Capture the cell that displays the provided text and extract its [X, Y] central coordinate. 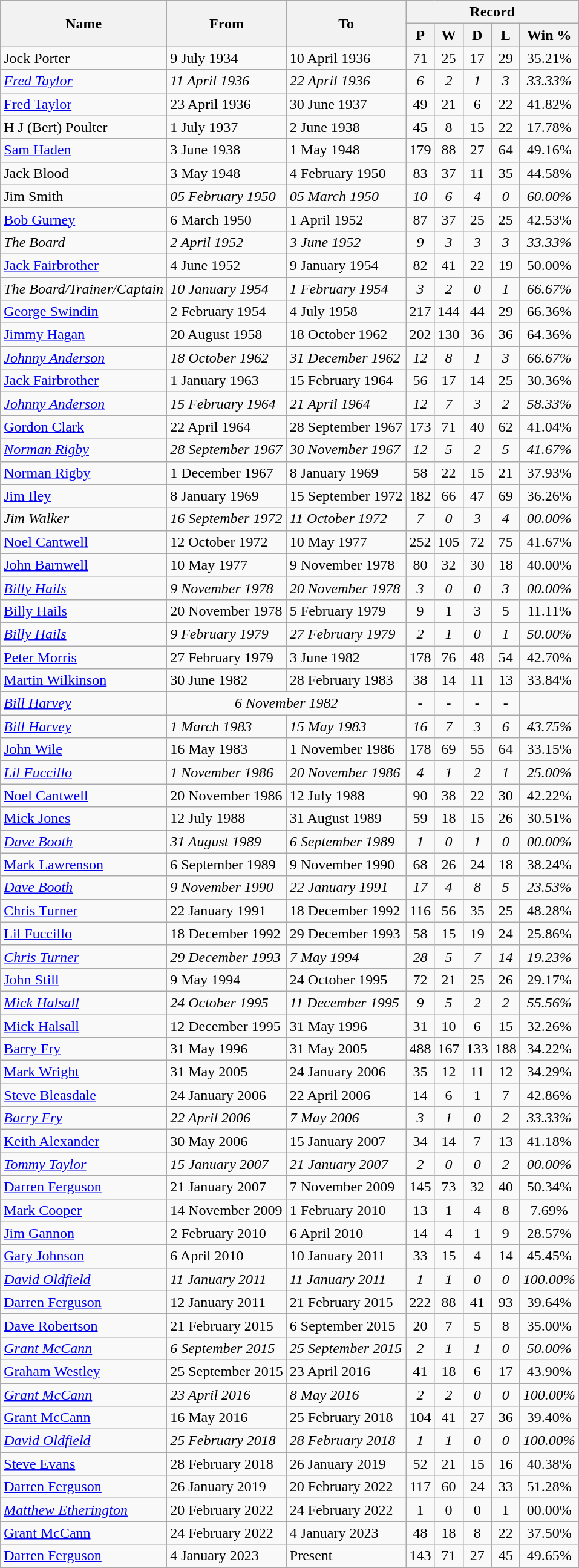
130 [449, 335]
1 December 1967 [227, 473]
1 March 1983 [227, 726]
The Board/Trainer/Captain [83, 289]
2 April 1952 [227, 242]
7.69% [549, 1210]
116 [420, 911]
Graham Westley [83, 1371]
41.18% [549, 1141]
The Board [83, 242]
Name [83, 24]
42.53% [549, 219]
44.58% [549, 173]
39.64% [549, 1302]
1 July 1937 [227, 127]
Steve Evans [83, 1464]
Matthew Etherington [83, 1510]
182 [420, 496]
28.57% [549, 1233]
31 December 1962 [346, 358]
28 February 1983 [346, 680]
30.51% [549, 819]
30 June 1937 [346, 104]
37.93% [549, 473]
60.00% [549, 196]
41.82% [549, 104]
9 January 1954 [346, 265]
52 [420, 1464]
28 [420, 957]
47 [477, 496]
55.56% [549, 1003]
05 March 1950 [346, 196]
Keith Alexander [83, 1141]
90 [420, 796]
62 [506, 427]
11 October 1972 [346, 519]
32.26% [549, 1026]
H J (Bert) Poulter [83, 127]
14 November 2009 [227, 1210]
Jack Blood [83, 173]
34 [420, 1141]
30 November 1967 [346, 450]
222 [420, 1302]
4 June 1952 [227, 265]
105 [449, 542]
20 [420, 1325]
1 February 1954 [346, 289]
42.70% [549, 657]
Mark Lawrenson [83, 865]
Present [346, 1556]
54 [506, 657]
45.45% [549, 1256]
145 [420, 1187]
64.36% [549, 335]
48.28% [549, 911]
P [420, 35]
76 [449, 657]
Record [492, 12]
49 [420, 104]
58.33% [549, 404]
51.28% [549, 1487]
17.78% [549, 127]
40.00% [549, 565]
29.17% [549, 980]
35.21% [549, 58]
L [506, 35]
38.24% [549, 865]
252 [420, 542]
55 [477, 749]
Dave Robertson [83, 1325]
Martin Wilkinson [83, 680]
22 April 1936 [346, 81]
21 April 1964 [346, 404]
60 [449, 1487]
40.38% [549, 1464]
49.65% [549, 1556]
87 [420, 219]
7 May 2006 [346, 1118]
12 October 1972 [227, 542]
33.84% [549, 680]
16 May 2016 [227, 1418]
73 [449, 1187]
From [227, 24]
25.00% [549, 772]
8 May 2016 [346, 1394]
66 [449, 496]
1 February 2010 [346, 1210]
39.40% [549, 1418]
Jim Gannon [83, 1233]
59 [420, 819]
7 November 2009 [346, 1187]
104 [420, 1418]
179 [420, 150]
3 June 1982 [346, 657]
16 May 1983 [227, 749]
202 [420, 335]
93 [506, 1302]
34.22% [549, 1049]
Jimmy Hagan [83, 335]
66.36% [549, 312]
D [477, 35]
20 August 1958 [227, 335]
7 May 1994 [346, 957]
1 May 1948 [346, 150]
19.23% [549, 957]
Tommy Taylor [83, 1164]
4 February 1950 [346, 173]
36.26% [549, 496]
John Still [83, 980]
167 [449, 1049]
John Wile [83, 749]
Mick Jones [83, 819]
42.86% [549, 1095]
188 [506, 1049]
6 March 1950 [227, 219]
To [346, 24]
33.15% [549, 749]
3 June 1952 [346, 242]
6 November 1982 [287, 703]
9 February 1979 [227, 634]
11.11% [549, 611]
50.34% [549, 1187]
49.16% [549, 150]
W [449, 35]
75 [506, 542]
3 June 1938 [227, 150]
25.86% [549, 934]
Steve Bleasdale [83, 1095]
30 June 1982 [227, 680]
Bob Gurney [83, 219]
2 February 1954 [227, 312]
41.04% [549, 427]
34.29% [549, 1072]
Jim Iley [83, 496]
5 February 1979 [346, 611]
1 April 1952 [346, 219]
43.75% [549, 726]
9 July 1934 [227, 58]
117 [420, 1487]
Mark Wright [83, 1072]
12 December 1995 [227, 1026]
Gary Johnson [83, 1256]
30 May 2006 [227, 1141]
4 July 1958 [346, 312]
217 [420, 312]
15 May 1983 [346, 726]
83 [420, 173]
143 [420, 1556]
1 January 1963 [227, 381]
Jim Smith [83, 196]
9 May 1994 [227, 980]
22 April 1964 [227, 427]
Sam Haden [83, 150]
43.90% [549, 1371]
10 January 1954 [227, 289]
10 January 2011 [346, 1256]
2 February 2010 [227, 1233]
12 January 2011 [227, 1302]
10 April 1936 [346, 58]
3 May 1948 [227, 173]
16 September 1972 [227, 519]
05 February 1950 [227, 196]
31 [420, 1026]
37.50% [549, 1533]
488 [420, 1049]
15 September 1972 [346, 496]
Jock Porter [83, 58]
30.36% [549, 381]
23 April 1936 [227, 104]
George Swindin [83, 312]
2 June 1938 [346, 127]
42.22% [549, 796]
82 [420, 265]
23.53% [549, 888]
44 [477, 312]
Mark Cooper [83, 1210]
35.00% [549, 1325]
Jim Walker [83, 519]
133 [477, 1049]
11 December 1995 [346, 1003]
Win % [549, 35]
144 [449, 312]
68 [420, 865]
John Barnwell [83, 565]
Gordon Clark [83, 427]
173 [420, 427]
80 [420, 565]
11 April 1936 [227, 81]
Peter Morris [83, 657]
